Return the [x, y] coordinate for the center point of the cell that contains the specified text.  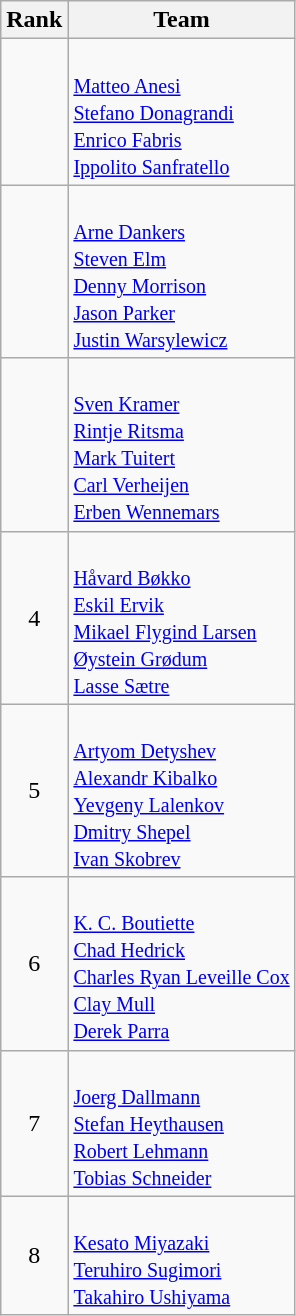
8 [34, 1256]
Håvard Bøkko Eskil ErvikMikael Flygind LarsenØystein GrødumLasse Sætre [182, 618]
5 [34, 790]
Sven Kramer Rintje RitsmaMark TuitertCarl Verheijen Erben Wennemars [182, 444]
Arne DankersSteven ElmDenny MorrisonJason ParkerJustin Warsylewicz [182, 272]
4 [34, 618]
Matteo Anesi Stefano DonagrandiEnrico FabrisIppolito Sanfratello [182, 112]
Joerg Dallmann Stefan HeythausenRobert LehmannTobias Schneider [182, 1123]
Rank [34, 20]
6 [34, 964]
Kesato MiyazakiTeruhiro SugimoriTakahiro Ushiyama [182, 1256]
K. C. Boutiette Chad HedrickCharles Ryan Leveille CoxClay Mull Derek Parra [182, 964]
Artyom DetyshevAlexandr KibalkoYevgeny LalenkovDmitry ShepelIvan Skobrev [182, 790]
7 [34, 1123]
Team [182, 20]
